Capture the cell that displays the provided text and extract its [X, Y] central coordinate. 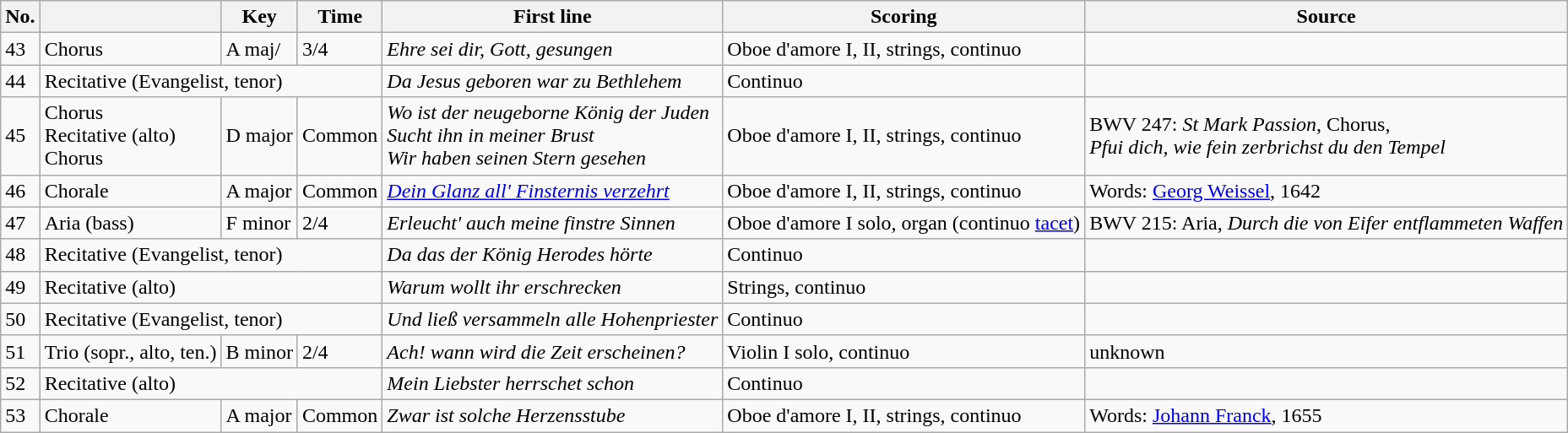
53 [20, 415]
A maj/ [259, 49]
D major [259, 136]
Dein Glanz all' Finsternis verzehrt [552, 191]
Source [1327, 17]
Aria (bass) [130, 223]
Words: Johann Franck, 1655 [1327, 415]
Warum wollt ihr erschrecken [552, 287]
B minor [259, 351]
Time [339, 17]
Erleucht' auch meine finstre Sinnen [552, 223]
Da Jesus geboren war zu Bethlehem [552, 81]
Und ließ versammeln alle Hohenpriester [552, 319]
Da das der König Herodes hörte [552, 255]
44 [20, 81]
49 [20, 287]
Ach! wann wird die Zeit erscheinen? [552, 351]
Words: Georg Weissel, 1642 [1327, 191]
Mein Liebster herrschet schon [552, 383]
50 [20, 319]
52 [20, 383]
46 [20, 191]
Strings, continuo [903, 287]
Key [259, 17]
Zwar ist solche Herzensstube [552, 415]
unknown [1327, 351]
51 [20, 351]
No. [20, 17]
47 [20, 223]
BWV 215: Aria, Durch die von Eifer entflammeten Waffen [1327, 223]
Trio (sopr., alto, ten.) [130, 351]
Ehre sei dir, Gott, gesungen [552, 49]
Chorus [130, 49]
Violin I solo, continuo [903, 351]
48 [20, 255]
F minor [259, 223]
Oboe d'amore I solo, organ (continuo tacet) [903, 223]
Scoring [903, 17]
First line [552, 17]
Wo ist der neugeborne König der JudenSucht ihn in meiner BrustWir haben seinen Stern gesehen [552, 136]
43 [20, 49]
ChorusRecitative (alto)Chorus [130, 136]
3/4 [339, 49]
BWV 247: St Mark Passion, Chorus,Pfui dich, wie fein zerbrichst du den Tempel [1327, 136]
45 [20, 136]
